Determine the [x, y] coordinate at the center of the cell enclosing the given text.  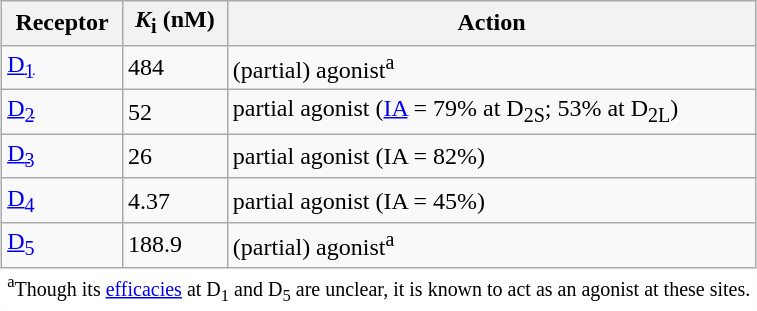
D4 [62, 200]
D5 [62, 246]
Receptor [62, 23]
26 [174, 156]
aThough its efficacies at D1 and D5 are unclear, it is known to act as an agonist at these sites. [379, 288]
D1 [62, 68]
partial agonist (IA = 45%) [491, 200]
partial agonist (IA = 82%) [491, 156]
52 [174, 112]
D3 [62, 156]
188.9 [174, 246]
partial agonist (IA = 79% at D2S; 53% at D2L) [491, 112]
Ki (nM) [174, 23]
Action [491, 23]
484 [174, 68]
4.37 [174, 200]
D2 [62, 112]
